Locate the cell with the specified text and output its [x, y] center coordinate. 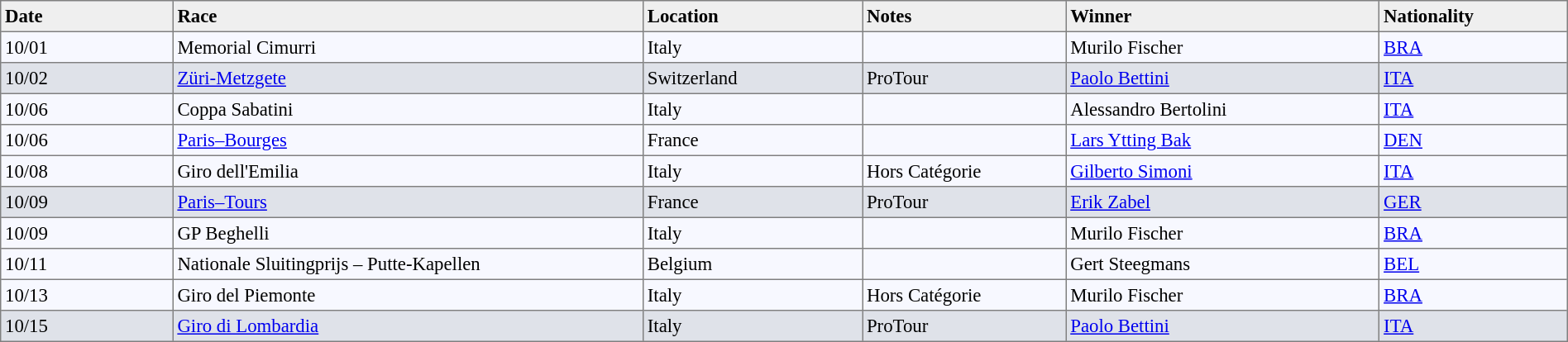
Race [408, 17]
Coppa Sabatini [408, 109]
Winner [1222, 17]
Location [753, 17]
Nationality [1474, 17]
Switzerland [753, 78]
Paris–Tours [408, 202]
Lars Ytting Bak [1222, 140]
10/15 [87, 326]
Erik Zabel [1222, 202]
BEL [1474, 264]
GP Beghelli [408, 233]
Memorial Cimurri [408, 47]
10/13 [87, 295]
Date [87, 17]
Giro del Piemonte [408, 295]
Gert Steegmans [1222, 264]
10/02 [87, 78]
Nationale Sluitingprijs – Putte-Kapellen [408, 264]
Gilberto Simoni [1222, 171]
Giro dell'Emilia [408, 171]
10/08 [87, 171]
GER [1474, 202]
10/11 [87, 264]
Notes [964, 17]
Belgium [753, 264]
Züri-Metzgete [408, 78]
10/01 [87, 47]
Paris–Bourges [408, 140]
Alessandro Bertolini [1222, 109]
Giro di Lombardia [408, 326]
DEN [1474, 140]
